Identify which cell holds the provided text, then report its [X, Y] central coordinate. 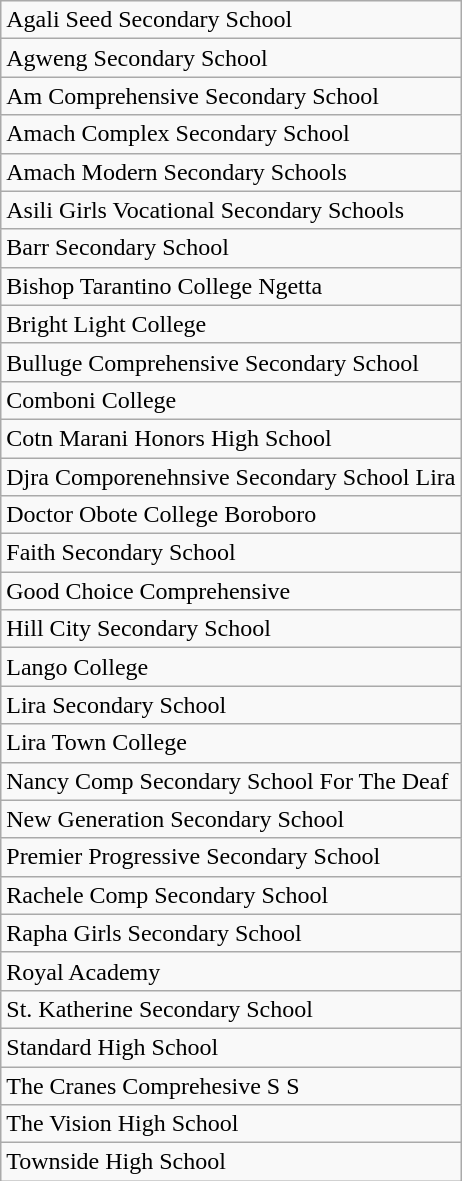
Asili Girls Vocational Secondary Schools [231, 210]
Agweng Secondary School [231, 58]
Cotn Marani Honors High School [231, 438]
Nancy Comp Secondary School For The Deaf [231, 781]
Premier Progressive Secondary School [231, 857]
Faith Secondary School [231, 553]
Good Choice Comprehensive [231, 591]
Lango College [231, 667]
Amach Complex Secondary School [231, 134]
Townside High School [231, 1162]
Hill City Secondary School [231, 629]
Doctor Obote College Boroboro [231, 515]
Djra Comporenehnsive Secondary School Lira [231, 477]
Bulluge Comprehensive Secondary School [231, 362]
Royal Academy [231, 971]
The Cranes Comprehesive S S [231, 1085]
Lira Secondary School [231, 705]
New Generation Secondary School [231, 819]
Rachele Comp Secondary School [231, 895]
Amach Modern Secondary Schools [231, 172]
Barr Secondary School [231, 248]
St. Katherine Secondary School [231, 1009]
Bright Light College [231, 324]
Bishop Tarantino College Ngetta [231, 286]
Lira Town College [231, 743]
Am Comprehensive Secondary School [231, 96]
Standard High School [231, 1047]
Agali Seed Secondary School [231, 20]
The Vision High School [231, 1124]
Comboni College [231, 400]
Rapha Girls Secondary School [231, 933]
